From the cell containing the given text, extract its center point as [x, y] coordinate. 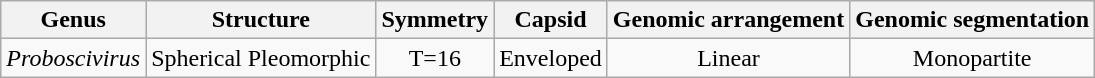
Genomic segmentation [972, 20]
Spherical Pleomorphic [261, 58]
T=16 [435, 58]
Capsid [551, 20]
Genomic arrangement [728, 20]
Symmetry [435, 20]
Linear [728, 58]
Genus [74, 20]
Enveloped [551, 58]
Proboscivirus [74, 58]
Monopartite [972, 58]
Structure [261, 20]
